Return [X, Y] of the center of cell containing provided text 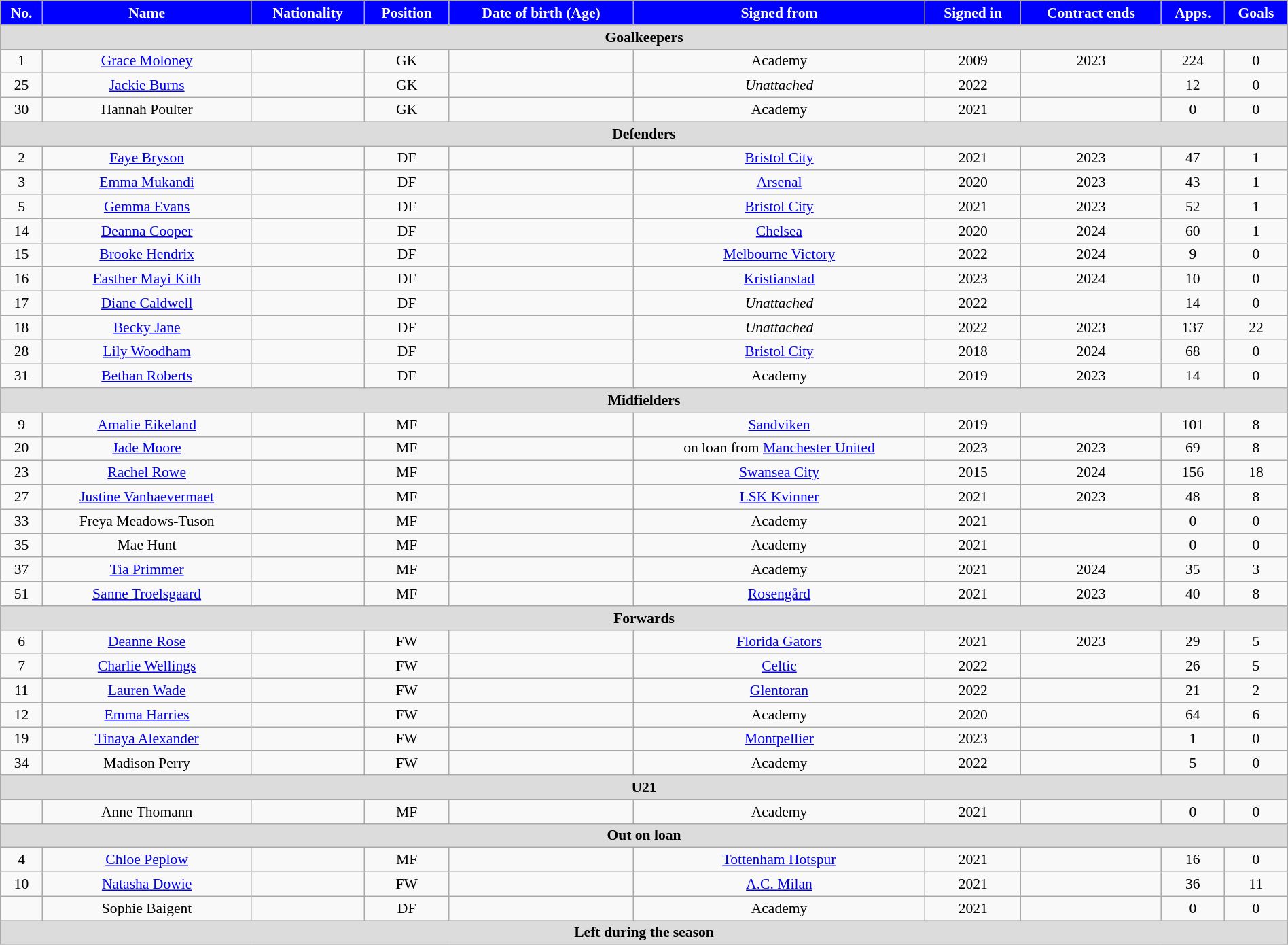
Position [407, 13]
Kristianstad [779, 279]
Goals [1257, 13]
48 [1193, 497]
LSK Kvinner [779, 497]
on loan from Manchester United [779, 448]
Signed in [973, 13]
Name [147, 13]
Sanne Troelsgaard [147, 594]
Faye Bryson [147, 158]
28 [22, 352]
Celtic [779, 666]
Gemma Evans [147, 207]
68 [1193, 352]
Chelsea [779, 231]
19 [22, 739]
33 [22, 521]
Emma Mukandi [147, 183]
Midfielders [644, 400]
Out on loan [644, 836]
Deanna Cooper [147, 231]
Tottenham Hotspur [779, 860]
Tinaya Alexander [147, 739]
64 [1193, 715]
22 [1257, 327]
7 [22, 666]
25 [22, 86]
Jade Moore [147, 448]
60 [1193, 231]
36 [1193, 885]
Signed from [779, 13]
30 [22, 110]
29 [1193, 642]
Apps. [1193, 13]
Freya Meadows-Tuson [147, 521]
Emma Harries [147, 715]
Anne Thomann [147, 812]
Nationality [308, 13]
2018 [973, 352]
Grace Moloney [147, 61]
34 [22, 764]
Justine Vanhaevermaet [147, 497]
31 [22, 376]
Easther Mayi Kith [147, 279]
47 [1193, 158]
Sophie Baigent [147, 908]
Left during the season [644, 933]
Hannah Poulter [147, 110]
Rachel Rowe [147, 473]
U21 [644, 787]
Rosengård [779, 594]
2009 [973, 61]
Chloe Peplow [147, 860]
A.C. Milan [779, 885]
20 [22, 448]
2015 [973, 473]
Arsenal [779, 183]
51 [22, 594]
Sandviken [779, 425]
Deanne Rose [147, 642]
Lily Woodham [147, 352]
156 [1193, 473]
26 [1193, 666]
Charlie Wellings [147, 666]
Brooke Hendrix [147, 255]
101 [1193, 425]
No. [22, 13]
43 [1193, 183]
Bethan Roberts [147, 376]
Forwards [644, 618]
40 [1193, 594]
Mae Hunt [147, 546]
Madison Perry [147, 764]
Date of birth (Age) [541, 13]
Glentoran [779, 691]
Becky Jane [147, 327]
Jackie Burns [147, 86]
21 [1193, 691]
Natasha Dowie [147, 885]
Montpellier [779, 739]
Contract ends [1091, 13]
Melbourne Victory [779, 255]
137 [1193, 327]
52 [1193, 207]
17 [22, 304]
Tia Primmer [147, 570]
69 [1193, 448]
Swansea City [779, 473]
Lauren Wade [147, 691]
15 [22, 255]
Defenders [644, 134]
4 [22, 860]
Goalkeepers [644, 37]
37 [22, 570]
Amalie Eikeland [147, 425]
27 [22, 497]
224 [1193, 61]
Diane Caldwell [147, 304]
23 [22, 473]
Florida Gators [779, 642]
